For the text-containing cell, return its midpoint in (x, y) coordinate format. 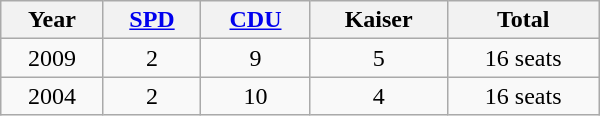
SPD (152, 20)
4 (378, 96)
Kaiser (378, 20)
CDU (256, 20)
10 (256, 96)
9 (256, 58)
Year (52, 20)
2009 (52, 58)
5 (378, 58)
Total (523, 20)
2004 (52, 96)
